Pinpoint the cell where the given text exists, returning its [x, y] midpoint coordinate. 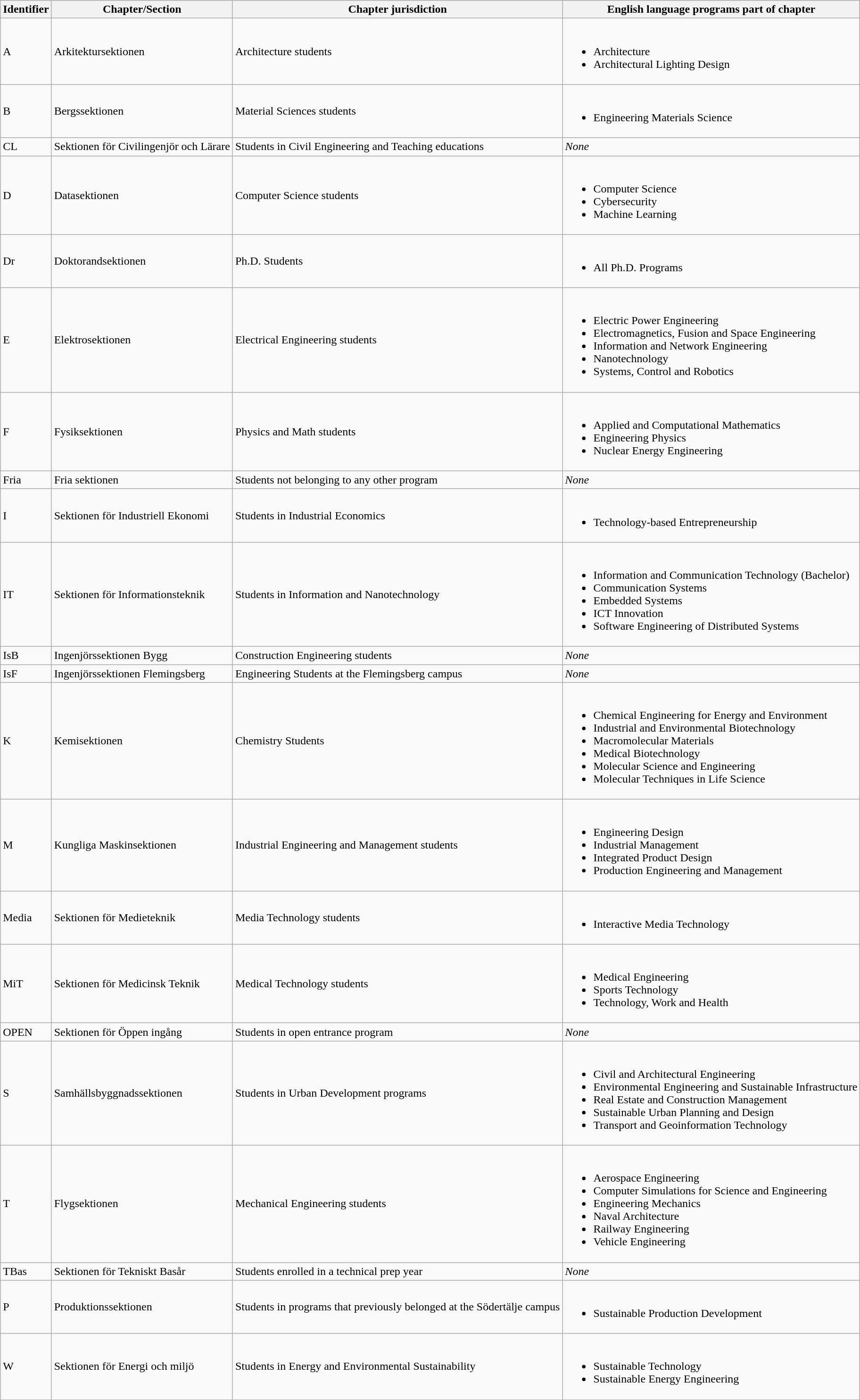
P [26, 1307]
Ingenjörssektionen Flemingsberg [142, 673]
TBas [26, 1271]
Engineering Students at the Flemingsberg campus [397, 673]
Kemisektionen [142, 741]
Bergssektionen [142, 111]
Sustainable Production Development [711, 1307]
Dr [26, 261]
Aerospace EngineeringComputer Simulations for Science and EngineeringEngineering MechanicsNaval ArchitectureRailway EngineeringVehicle Engineering [711, 1204]
Mechanical Engineering students [397, 1204]
Engineering DesignIndustrial ManagementIntegrated Product DesignProduction Engineering and Management [711, 845]
Interactive Media Technology [711, 918]
MiT [26, 984]
Kungliga Maskinsektionen [142, 845]
E [26, 340]
A [26, 51]
Medical EngineeringSports TechnologyTechnology, Work and Health [711, 984]
Sektionen för Medieteknik [142, 918]
Engineering Materials Science [711, 111]
B [26, 111]
Industrial Engineering and Management students [397, 845]
Students not belonging to any other program [397, 480]
Sektionen för Informationsteknik [142, 594]
Samhällsbyggnadssektionen [142, 1093]
Students in Industrial Economics [397, 515]
Fysiksektionen [142, 431]
W [26, 1367]
Sektionen för Energi och miljö [142, 1367]
Computer Science students [397, 195]
Students in Civil Engineering and Teaching educations [397, 147]
IT [26, 594]
Datasektionen [142, 195]
Elektrosektionen [142, 340]
Ph.D. Students [397, 261]
Information and Communication Technology (Bachelor)Communication SystemsEmbedded SystemsICT InnovationSoftware Engineering of Distributed Systems [711, 594]
Students enrolled in a technical prep year [397, 1271]
F [26, 431]
Students in Information and Nanotechnology [397, 594]
Media Technology students [397, 918]
Sektionen för Civilingenjör och Lärare [142, 147]
Construction Engineering students [397, 655]
IsB [26, 655]
S [26, 1093]
Technology-based Entrepreneurship [711, 515]
Students in Urban Development programs [397, 1093]
Ingenjörssektionen Bygg [142, 655]
Chapter/Section [142, 9]
Doktorandsektionen [142, 261]
Flygsektionen [142, 1204]
Medical Technology students [397, 984]
K [26, 741]
Produktionssektionen [142, 1307]
Sektionen för Tekniskt Basår [142, 1271]
Sektionen för Medicinsk Teknik [142, 984]
IsF [26, 673]
Sektionen för Öppen ingång [142, 1032]
Fria sektionen [142, 480]
CL [26, 147]
Students in open entrance program [397, 1032]
Computer ScienceCybersecurityMachine Learning [711, 195]
Fria [26, 480]
M [26, 845]
D [26, 195]
Electrical Engineering students [397, 340]
Students in programs that previously belonged at the Södertälje campus [397, 1307]
ArchitectureArchitectural Lighting Design [711, 51]
Architecture students [397, 51]
Material Sciences students [397, 111]
Students in Energy and Environmental Sustainability [397, 1367]
Chapter jurisdiction [397, 9]
Sektionen för Industriell Ekonomi [142, 515]
All Ph.D. Programs [711, 261]
OPEN [26, 1032]
T [26, 1204]
Sustainable TechnologySustainable Energy Engineering [711, 1367]
Applied and Computational MathematicsEngineering PhysicsNuclear Energy Engineering [711, 431]
Chemistry Students [397, 741]
Arkitektursektionen [142, 51]
Identifier [26, 9]
English language programs part of chapter [711, 9]
I [26, 515]
Media [26, 918]
Physics and Math students [397, 431]
